Pinpoint the cell where the given text exists, returning its [X, Y] midpoint coordinate. 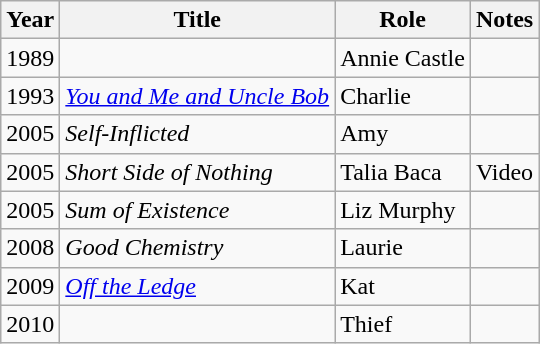
2010 [30, 324]
Charlie [403, 96]
Laurie [403, 248]
Sum of Existence [198, 210]
Good Chemistry [198, 248]
Notes [504, 20]
Video [504, 172]
Annie Castle [403, 58]
1993 [30, 96]
Off the Ledge [198, 286]
Liz Murphy [403, 210]
Kat [403, 286]
Short Side of Nothing [198, 172]
Thief [403, 324]
Amy [403, 134]
You and Me and Uncle Bob [198, 96]
Title [198, 20]
Role [403, 20]
Year [30, 20]
Self-Inflicted [198, 134]
Talia Baca [403, 172]
1989 [30, 58]
2008 [30, 248]
2009 [30, 286]
